Return the (x, y) coordinate for the center point of the cell that contains the specified text.  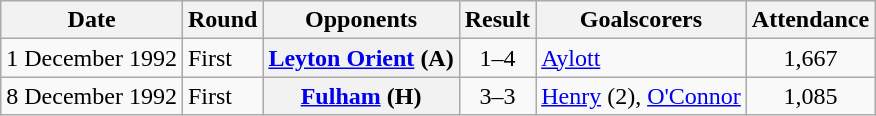
Opponents (361, 20)
1–4 (497, 58)
1 December 1992 (92, 58)
Fulham (H) (361, 96)
Result (497, 20)
Attendance (810, 20)
Leyton Orient (A) (361, 58)
1,667 (810, 58)
Aylott (642, 58)
Goalscorers (642, 20)
1,085 (810, 96)
8 December 1992 (92, 96)
Henry (2), O'Connor (642, 96)
3–3 (497, 96)
Date (92, 20)
Round (222, 20)
